Provide the [x, y] coordinate of the cell's center where the given text is located.  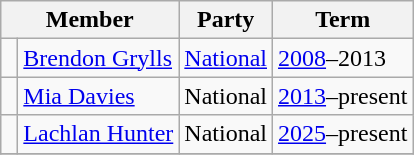
Mia Davies [98, 96]
2013–present [343, 96]
2008–2013 [343, 58]
Lachlan Hunter [98, 134]
Brendon Grylls [98, 58]
Member [90, 20]
2025–present [343, 134]
Term [343, 20]
Party [226, 20]
